Locate the cell with the specified text and output its [X, Y] center coordinate. 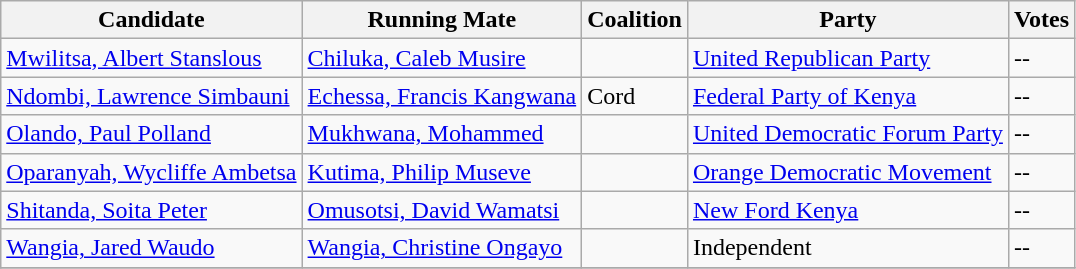
Running Mate [442, 20]
New Ford Kenya [848, 210]
Orange Democratic Movement [848, 172]
Mwilitsa, Albert Stanslous [152, 58]
Chiluka, Caleb Musire [442, 58]
Oparanyah, Wycliffe Ambetsa [152, 172]
Echessa, Francis Kangwana [442, 96]
Party [848, 20]
Federal Party of Kenya [848, 96]
Kutima, Philip Museve [442, 172]
United Democratic Forum Party [848, 134]
Wangia, Jared Waudo [152, 248]
Olando, Paul Polland [152, 134]
Mukhwana, Mohammed [442, 134]
Shitanda, Soita Peter [152, 210]
Independent [848, 248]
Ndombi, Lawrence Simbauni [152, 96]
Omusotsi, David Wamatsi [442, 210]
Coalition [635, 20]
Candidate [152, 20]
Wangia, Christine Ongayo [442, 248]
Votes [1041, 20]
Cord [635, 96]
United Republican Party [848, 58]
